Detect which cell encompasses the target text, then output its [x, y] center coordinate. 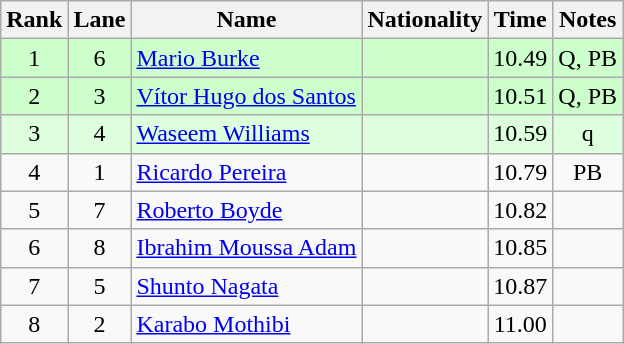
10.79 [520, 172]
Lane [100, 20]
Name [246, 20]
10.82 [520, 210]
Vítor Hugo dos Santos [246, 96]
10.51 [520, 96]
10.49 [520, 58]
11.00 [520, 324]
Mario Burke [246, 58]
Karabo Mothibi [246, 324]
Rank [34, 20]
Ibrahim Moussa Adam [246, 248]
Notes [588, 20]
Roberto Boyde [246, 210]
10.59 [520, 134]
10.85 [520, 248]
Nationality [425, 20]
Shunto Nagata [246, 286]
PB [588, 172]
Waseem Williams [246, 134]
q [588, 134]
Time [520, 20]
10.87 [520, 286]
Ricardo Pereira [246, 172]
